Provide the (x, y) coordinate of the cell's center where the given text is located.  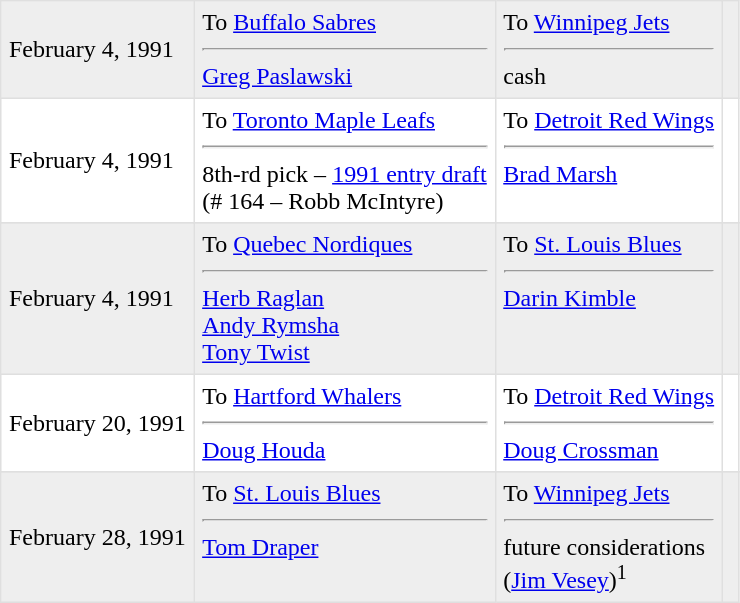
To Detroit Red WingsBrad Marsh (608, 160)
To Hartford WhalersDoug Houda (344, 423)
To Buffalo SabresGreg Paslawski (344, 50)
To Quebec NordiquesHerb RaglanAndy RymshaTony Twist (344, 299)
February 20, 1991 (98, 423)
To St. Louis BluesDarin Kimble (608, 299)
To St. Louis BluesTom Draper (344, 538)
To Detroit Red WingsDoug Crossman (608, 423)
February 28, 1991 (98, 538)
To Winnipeg Jetscash (608, 50)
To Winnipeg Jetsfuture considerations(Jim Vesey)1 (608, 538)
To Toronto Maple Leafs8th-rd pick – 1991 entry draft(# 164 – Robb McIntyre) (344, 160)
